Pinpoint the cell where the given text exists, returning its (X, Y) midpoint coordinate. 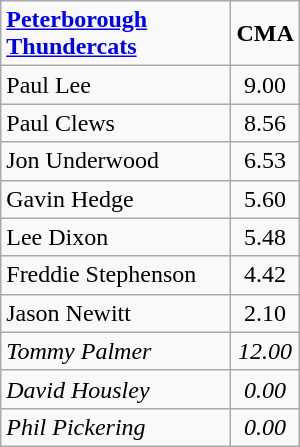
Freddie Stephenson (116, 275)
Phil Pickering (116, 427)
Paul Lee (116, 85)
5.60 (265, 199)
12.00 (265, 351)
Lee Dixon (116, 237)
4.42 (265, 275)
9.00 (265, 85)
Tommy Palmer (116, 351)
David Housley (116, 389)
Gavin Hedge (116, 199)
CMA (265, 34)
5.48 (265, 237)
Paul Clews (116, 123)
8.56 (265, 123)
Peterborough Thundercats (116, 34)
2.10 (265, 313)
Jon Underwood (116, 161)
Jason Newitt (116, 313)
6.53 (265, 161)
